For the text-containing cell, return its midpoint in [X, Y] coordinate format. 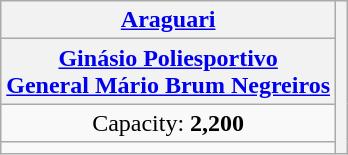
Capacity: 2,200 [168, 123]
Ginásio PoliesportivoGeneral Mário Brum Negreiros [168, 72]
Araguari [168, 20]
